Detect which cell encompasses the target text, then output its (X, Y) center coordinate. 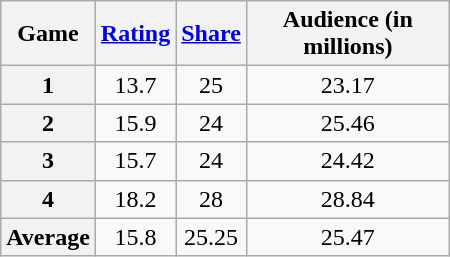
Average (48, 237)
1 (48, 85)
Share (212, 34)
18.2 (135, 199)
3 (48, 161)
Audience (in millions) (348, 34)
25 (212, 85)
15.9 (135, 123)
24.42 (348, 161)
15.7 (135, 161)
25.25 (212, 237)
2 (48, 123)
4 (48, 199)
25.47 (348, 237)
25.46 (348, 123)
13.7 (135, 85)
15.8 (135, 237)
Rating (135, 34)
Game (48, 34)
28 (212, 199)
28.84 (348, 199)
23.17 (348, 85)
